Pinpoint the cell where the given text exists, returning its (x, y) midpoint coordinate. 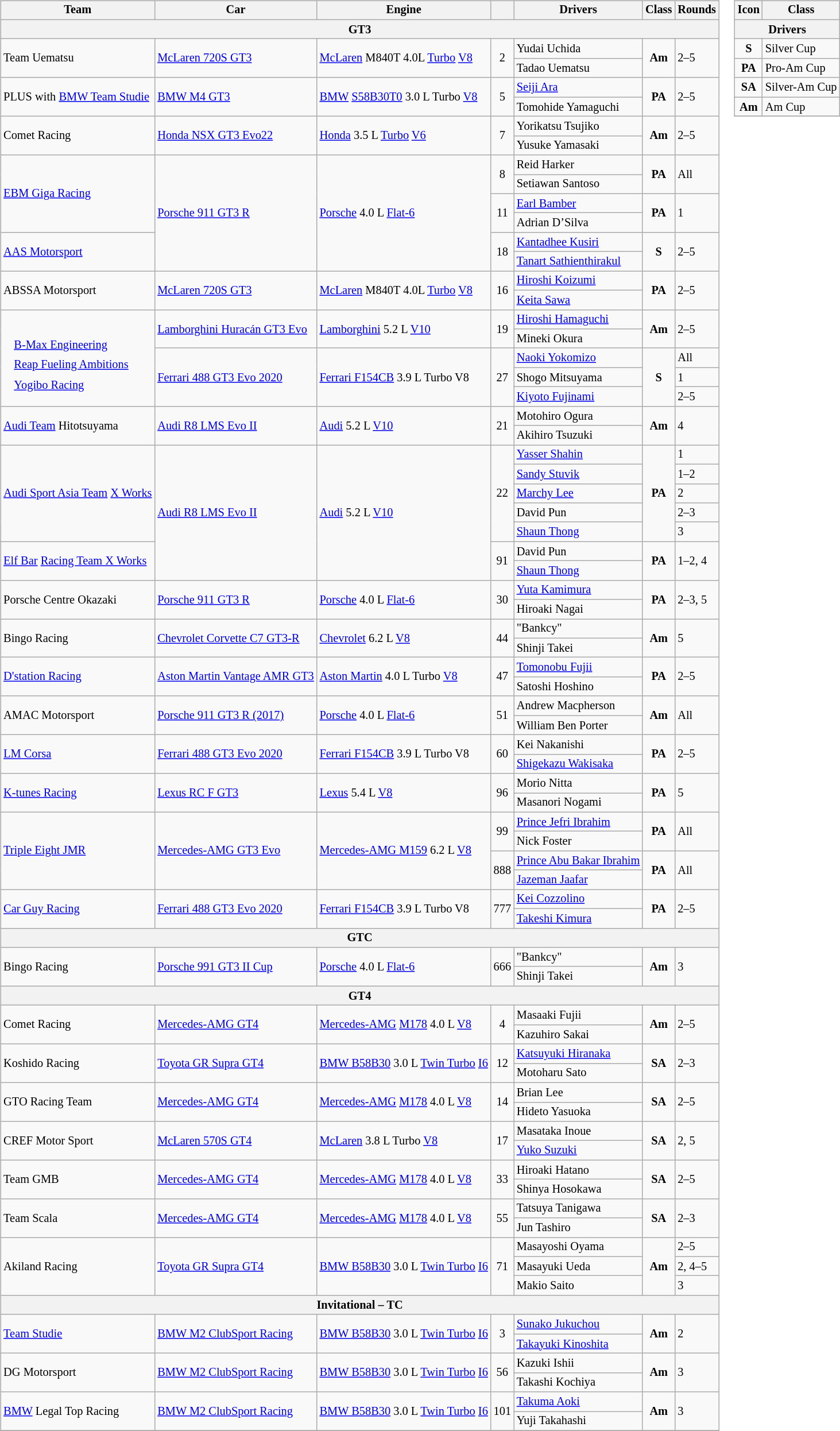
56 (502, 1372)
BMW S58B30T0 3.0 L Turbo V8 (404, 96)
2–3, 5 (697, 600)
8 (502, 175)
Motohiro Ogura (578, 416)
Engine (404, 10)
Am Cup (801, 107)
Lexus RC F GT3 (235, 792)
PLUS with BMW Team Studie (78, 96)
BMW M4 GT3 (235, 96)
Honda NSX GT3 Evo22 (235, 136)
55 (502, 1217)
Mineki Okura (578, 339)
12 (502, 1063)
1–2 (697, 474)
44 (502, 639)
Tatsuya Tanigawa (578, 1208)
Kantadhee Kusiri (578, 242)
Brian Lee (578, 1092)
777 (502, 908)
Kei Cozzolino (578, 899)
Reap Fueling Ambitions (71, 365)
Hiroaki Hatano (578, 1170)
Jun Tashiro (578, 1228)
Prince Abu Bakar Ibrahim (578, 861)
99 (502, 831)
Motoharu Sato (578, 1073)
19 (502, 328)
Hiroshi Hamaguchi (578, 319)
D'station Racing (78, 676)
Team Uematsu (78, 59)
Takashi Kochiya (578, 1382)
1–2, 4 (697, 560)
Prince Jefri Ibrahim (578, 822)
Tadao Uematsu (578, 68)
Sandy Stuvik (578, 474)
Takayuki Kinoshita (578, 1344)
AMAC Motorsport (78, 715)
Masaaki Fujii (578, 1015)
Masayuki Ueda (578, 1266)
Hideto Yasuoka (578, 1112)
666 (502, 967)
Katsuyuki Hiranaka (578, 1054)
16 (502, 291)
Kazuhiro Sakai (578, 1034)
Team Studie (78, 1333)
11 (502, 212)
GT3 (359, 29)
GTO Racing Team (78, 1101)
Porsche 911 GT3 R (2017) (235, 715)
Porsche 991 GT3 II Cup (235, 967)
Tomohide Yamaguchi (578, 107)
Pro-Am Cup (801, 68)
Yorikatsu Tsujiko (578, 126)
Jazeman Jaafar (578, 880)
888 (502, 871)
Lamborghini 5.2 L V10 (404, 328)
Yudai Uchida (578, 49)
ABSSA Motorsport (78, 291)
Invitational – TC (359, 1305)
7 (502, 136)
GT4 (359, 996)
Satoshi Hoshino (578, 687)
21 (502, 425)
Mercedes-AMG GT3 Evo (235, 851)
Icon (749, 10)
Kazuki Ishii (578, 1363)
BMW Legal Top Racing (78, 1411)
14 (502, 1101)
96 (502, 792)
47 (502, 676)
Masataka Inoue (578, 1131)
GTC (359, 938)
McLaren 570S GT4 (235, 1140)
27 (502, 377)
91 (502, 560)
Akihiro Tsuzuki (578, 435)
Audi Sport Asia Team X Works (78, 493)
Naoki Yokomizo (578, 358)
Kei Nakanishi (578, 745)
CREF Motor Sport (78, 1140)
Aston Martin Vantage AMR GT3 (235, 676)
17 (502, 1140)
Shigekazu Wakisaka (578, 764)
Akiland Racing (78, 1267)
Rounds (697, 10)
Tanart Sathienthirakul (578, 261)
Team (78, 10)
Masanori Nogami (578, 803)
Honda 3.5 L Turbo V6 (404, 136)
Marchy Lee (578, 493)
B-Max Engineering (71, 345)
Silver-Am Cup (801, 87)
51 (502, 715)
Reid Harker (578, 165)
McLaren 3.8 L Turbo V8 (404, 1140)
Masayoshi Oyama (578, 1247)
Shogo Mitsuyama (578, 377)
B-Max Engineering Reap Fueling Ambitions Yogibo Racing (78, 358)
Adrian D’Silva (578, 223)
Lexus 5.4 L V8 (404, 792)
Andrew Macpherson (578, 706)
Sunako Jukuchou (578, 1324)
Koshido Racing (78, 1063)
Nick Foster (578, 841)
EBM Giga Racing (78, 194)
71 (502, 1267)
Silver Cup (801, 49)
K-tunes Racing (78, 792)
Yuji Takahashi (578, 1421)
Yusuke Yamasaki (578, 145)
Makio Saito (578, 1286)
Chevrolet Corvette C7 GT3-R (235, 639)
2, 4–5 (697, 1266)
Takuma Aoki (578, 1402)
Seiji Ara (578, 87)
Shinya Hosokawa (578, 1189)
Keita Sawa (578, 300)
Yuko Suzuki (578, 1150)
DG Motorsport (78, 1372)
Setiawan Santoso (578, 184)
Porsche Centre Okazaki (78, 600)
Car (235, 10)
Elf Bar Racing Team X Works (78, 560)
Lamborghini Huracán GT3 Evo (235, 328)
Car Guy Racing (78, 908)
2, 5 (697, 1140)
60 (502, 755)
LM Corsa (78, 755)
Yogibo Racing (71, 385)
Hiroaki Nagai (578, 609)
Earl Bamber (578, 203)
30 (502, 600)
Audi Team Hitotsuyama (78, 425)
101 (502, 1411)
Yuta Kamimura (578, 590)
33 (502, 1179)
18 (502, 252)
Triple Eight JMR (78, 851)
William Ben Porter (578, 725)
AAS Motorsport (78, 252)
Mercedes-AMG M159 6.2 L V8 (404, 851)
Hiroshi Koizumi (578, 281)
Tomonobu Fujii (578, 667)
Team Scala (78, 1217)
Chevrolet 6.2 L V8 (404, 639)
Morio Nitta (578, 783)
Team GMB (78, 1179)
Yasser Shahin (578, 455)
Kiyoto Fujinami (578, 397)
Aston Martin 4.0 L Turbo V8 (404, 676)
22 (502, 493)
Takeshi Kimura (578, 918)
